Detect which cell encompasses the target text, then output its [x, y] center coordinate. 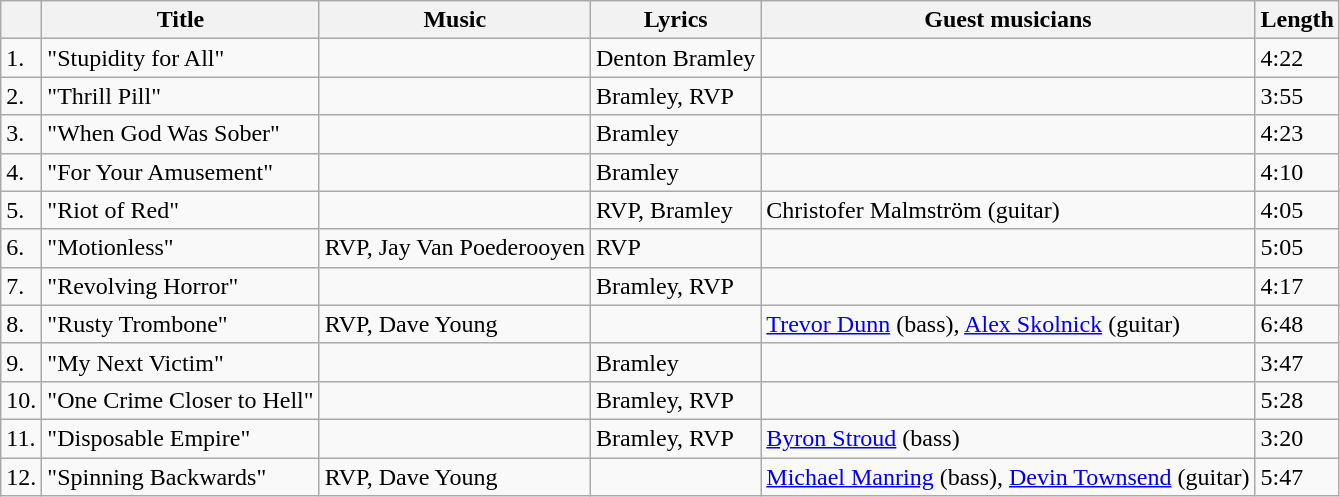
Lyrics [675, 20]
RVP [675, 248]
3. [22, 134]
"Spinning Backwards" [180, 477]
Guest musicians [1008, 20]
2. [22, 96]
Title [180, 20]
"For Your Amusement" [180, 172]
3:55 [1297, 96]
RVP, Jay Van Poederooyen [454, 248]
Length [1297, 20]
"Riot of Red" [180, 210]
"My Next Victim" [180, 362]
4:10 [1297, 172]
11. [22, 438]
3:20 [1297, 438]
5. [22, 210]
12. [22, 477]
3:47 [1297, 362]
"Revolving Horror" [180, 286]
"One Crime Closer to Hell" [180, 400]
4. [22, 172]
Denton Bramley [675, 58]
"Thrill Pill" [180, 96]
Michael Manring (bass), Devin Townsend (guitar) [1008, 477]
6:48 [1297, 324]
"Rusty Trombone" [180, 324]
5:47 [1297, 477]
8. [22, 324]
5:05 [1297, 248]
1. [22, 58]
"When God Was Sober" [180, 134]
4:23 [1297, 134]
Christofer Malmström (guitar) [1008, 210]
"Stupidity for All" [180, 58]
Byron Stroud (bass) [1008, 438]
4:17 [1297, 286]
Music [454, 20]
"Disposable Empire" [180, 438]
4:22 [1297, 58]
6. [22, 248]
10. [22, 400]
9. [22, 362]
7. [22, 286]
RVP, Bramley [675, 210]
4:05 [1297, 210]
"Motionless" [180, 248]
5:28 [1297, 400]
Trevor Dunn (bass), Alex Skolnick (guitar) [1008, 324]
